Scan for the cell matching the given text and deliver its (X, Y) coordinate at center. 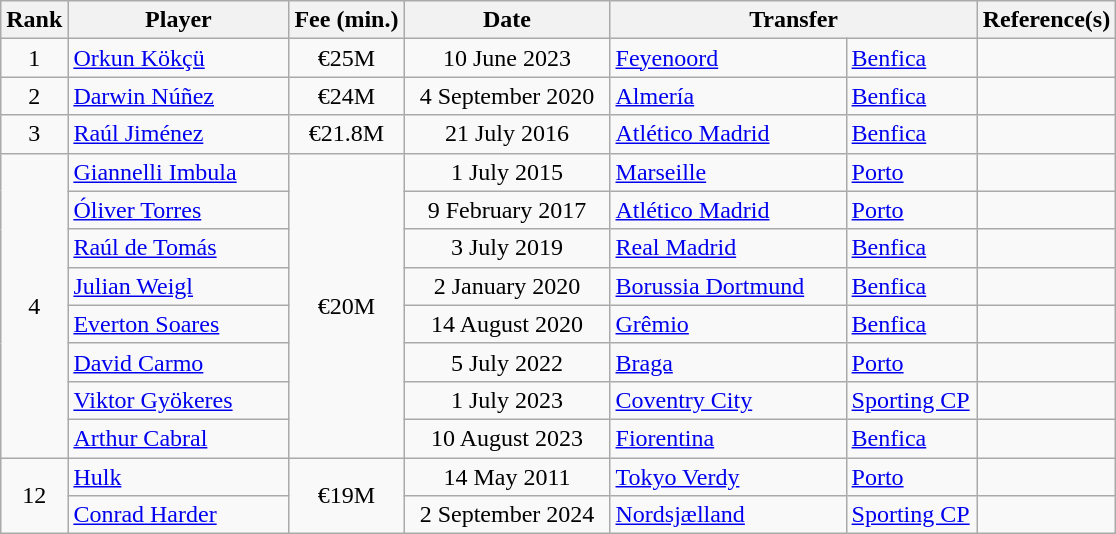
Arthur Cabral (178, 438)
1 July 2015 (507, 172)
Nordsjælland (728, 515)
Player (178, 20)
1 July 2023 (507, 400)
€19M (346, 496)
Raúl de Tomás (178, 248)
Giannelli Imbula (178, 172)
Feyenoord (728, 58)
4 September 2020 (507, 96)
9 February 2017 (507, 210)
€25M (346, 58)
2 September 2024 (507, 515)
Hulk (178, 477)
Almería (728, 96)
€20M (346, 305)
Grêmio (728, 324)
Coventry City (728, 400)
Everton Soares (178, 324)
Rank (34, 20)
21 July 2016 (507, 134)
1 (34, 58)
Darwin Núñez (178, 96)
2 (34, 96)
14 May 2011 (507, 477)
Conrad Harder (178, 515)
€24M (346, 96)
3 (34, 134)
Braga (728, 362)
10 August 2023 (507, 438)
Fiorentina (728, 438)
Marseille (728, 172)
3 July 2019 (507, 248)
David Carmo (178, 362)
Julian Weigl (178, 286)
4 (34, 305)
€21.8M (346, 134)
Real Madrid (728, 248)
5 July 2022 (507, 362)
2 January 2020 (507, 286)
Viktor Gyökeres (178, 400)
Fee (min.) (346, 20)
10 June 2023 (507, 58)
Date (507, 20)
Tokyo Verdy (728, 477)
Orkun Kökçü (178, 58)
Raúl Jiménez (178, 134)
Óliver Torres (178, 210)
Borussia Dortmund (728, 286)
12 (34, 496)
Reference(s) (1046, 20)
Transfer (794, 20)
14 August 2020 (507, 324)
